Find where the given text appears and provide that cell's center as (X, Y) coordinate. 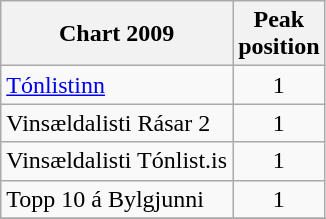
Tónlistinn (117, 85)
Topp 10 á Bylgjunni (117, 199)
Chart 2009 (117, 34)
Vinsældalisti Tónlist.is (117, 161)
Peakposition (279, 34)
Vinsældalisti Rásar 2 (117, 123)
